Output the [X, Y] coordinate of the center of the cell containing the given text.  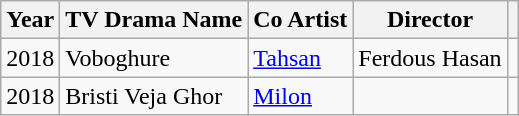
Director [430, 20]
Voboghure [154, 58]
Bristi Veja Ghor [154, 96]
Co Artist [300, 20]
Year [30, 20]
Milon [300, 96]
Ferdous Hasan [430, 58]
Tahsan [300, 58]
TV Drama Name [154, 20]
